Identify which cell holds the provided text, then report its (X, Y) central coordinate. 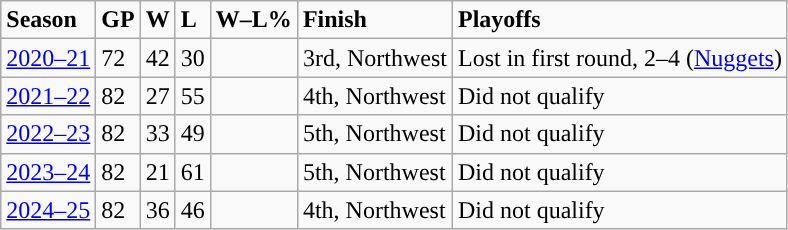
2022–23 (48, 134)
W–L% (254, 20)
L (192, 20)
2021–22 (48, 96)
3rd, Northwest (374, 58)
55 (192, 96)
72 (118, 58)
Season (48, 20)
36 (158, 210)
27 (158, 96)
49 (192, 134)
42 (158, 58)
GP (118, 20)
33 (158, 134)
Finish (374, 20)
30 (192, 58)
2023–24 (48, 172)
W (158, 20)
2024–25 (48, 210)
21 (158, 172)
2020–21 (48, 58)
Lost in first round, 2–4 (Nuggets) (620, 58)
46 (192, 210)
Playoffs (620, 20)
61 (192, 172)
